Search for the cell housing the specified text and yield its (X, Y) center coordinate. 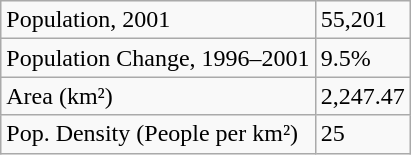
Population Change, 1996–2001 (158, 58)
25 (362, 134)
9.5% (362, 58)
Population, 2001 (158, 20)
2,247.47 (362, 96)
55,201 (362, 20)
Pop. Density (People per km²) (158, 134)
Area (km²) (158, 96)
